Pinpoint the cell where the given text exists, returning its [x, y] midpoint coordinate. 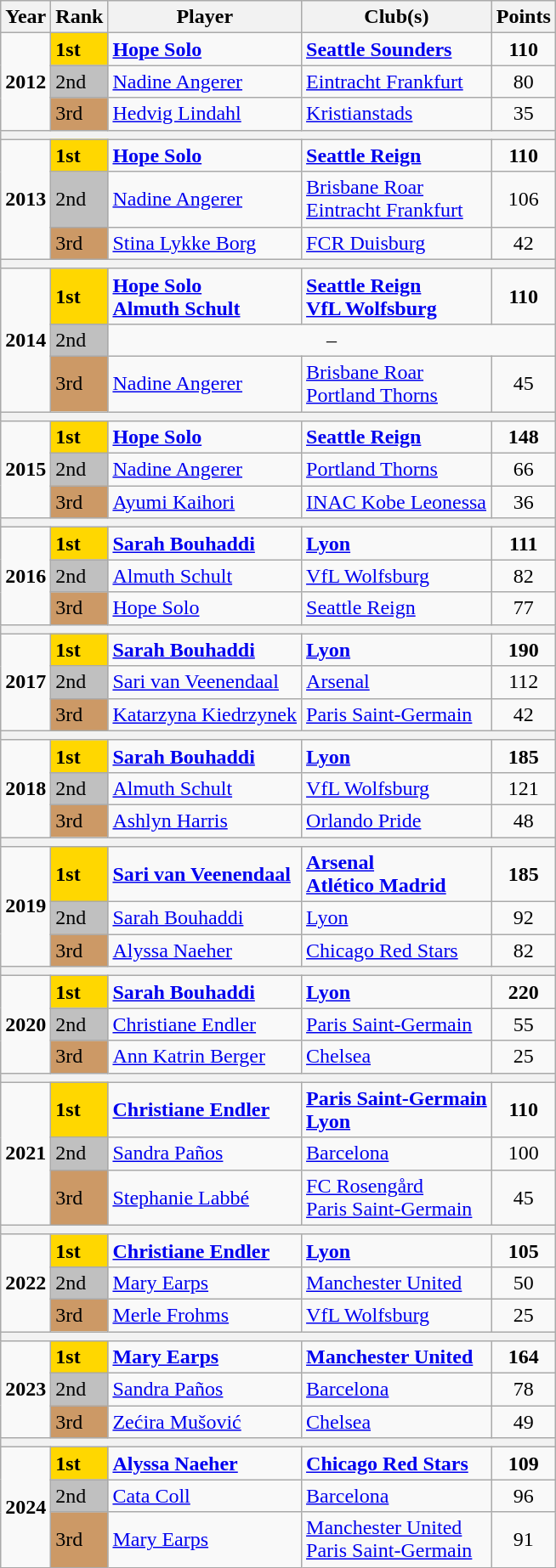
Brisbane Roar Eintracht Frankfurt [397, 199]
Seattle Sounders [397, 49]
Rank [80, 17]
Year [26, 17]
91 [524, 1539]
Player [205, 17]
112 [524, 682]
2018 [26, 788]
Manchester United Paris Saint-Germain [397, 1539]
80 [524, 82]
Katarzyna Kiedrzynek [205, 714]
Stephanie Labbé [205, 1198]
55 [524, 1024]
105 [524, 1250]
Ann Katrin Berger [205, 1057]
49 [524, 1422]
Paris Saint-Germain Lyon [397, 1109]
Arsenal [397, 682]
109 [524, 1464]
2015 [26, 470]
2021 [26, 1153]
Hedvig Lindahl [205, 114]
Zećira Mušović [205, 1422]
Club(s) [397, 17]
Kristianstads [397, 114]
50 [524, 1283]
Stina Lykke Borg [205, 243]
FC Rosengård Paris Saint-Germain [397, 1198]
Cata Coll [205, 1496]
FCR Duisburg [397, 243]
2022 [26, 1283]
Portland Thorns [397, 470]
– [332, 340]
Merle Frohms [205, 1315]
2024 [26, 1507]
96 [524, 1496]
78 [524, 1390]
Orlando Pride [397, 821]
66 [524, 470]
2023 [26, 1390]
148 [524, 437]
2017 [26, 682]
Eintracht Frankfurt [397, 82]
92 [524, 918]
Ayumi Kaihori [205, 502]
Points [524, 17]
36 [524, 502]
106 [524, 199]
Brisbane Roar Portland Thorns [397, 384]
Seattle Reign VfL Wolfsburg [397, 296]
48 [524, 821]
220 [524, 992]
190 [524, 650]
35 [524, 114]
111 [524, 544]
2019 [26, 907]
100 [524, 1153]
121 [524, 788]
Ashlyn Harris [205, 821]
2020 [26, 1024]
INAC Kobe Leonessa [397, 502]
164 [524, 1357]
2012 [26, 82]
Hope Solo Almuth Schult [205, 296]
Arsenal Atlético Madrid [397, 875]
77 [524, 608]
2014 [26, 340]
2016 [26, 576]
2013 [26, 199]
